Identify which cell holds the provided text, then report its [X, Y] central coordinate. 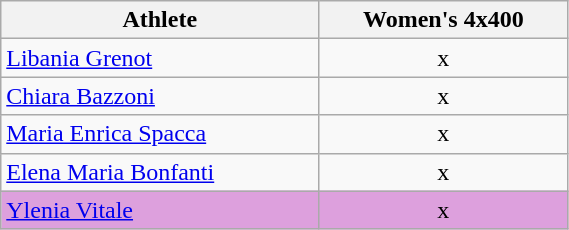
Libania Grenot [160, 58]
Maria Enrica Spacca [160, 134]
Athlete [160, 20]
Elena Maria Bonfanti [160, 172]
Ylenia Vitale [160, 210]
Women's 4x400 [444, 20]
Chiara Bazzoni [160, 96]
